Return the [X, Y] coordinate for the center point of the cell that contains the specified text.  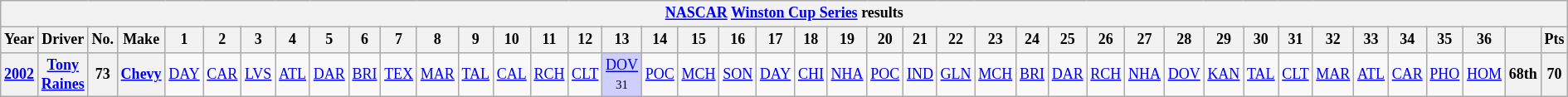
Year [20, 40]
30 [1261, 40]
Tony Raines [63, 75]
NASCAR Winston Cup Series results [785, 13]
27 [1145, 40]
73 [103, 75]
KAN [1224, 75]
1 [184, 40]
SON [738, 75]
20 [885, 40]
13 [622, 40]
9 [475, 40]
CHI [811, 75]
35 [1445, 40]
29 [1224, 40]
No. [103, 40]
4 [293, 40]
33 [1371, 40]
36 [1485, 40]
CAL [511, 75]
Chevy [141, 75]
12 [586, 40]
HOM [1485, 75]
21 [921, 40]
DOV31 [622, 75]
15 [699, 40]
26 [1106, 40]
23 [996, 40]
TEX [399, 75]
24 [1032, 40]
6 [365, 40]
28 [1184, 40]
68th [1523, 75]
IND [921, 75]
31 [1296, 40]
LVS [259, 75]
14 [660, 40]
DOV [1184, 75]
17 [776, 40]
16 [738, 40]
32 [1333, 40]
25 [1067, 40]
GLN [956, 75]
PHO [1445, 75]
5 [329, 40]
Pts [1555, 40]
34 [1407, 40]
Make [141, 40]
2 [222, 40]
11 [549, 40]
Driver [63, 40]
19 [847, 40]
3 [259, 40]
10 [511, 40]
70 [1555, 75]
7 [399, 40]
18 [811, 40]
2002 [20, 75]
8 [437, 40]
22 [956, 40]
